Return [x, y] of the center of cell containing provided text 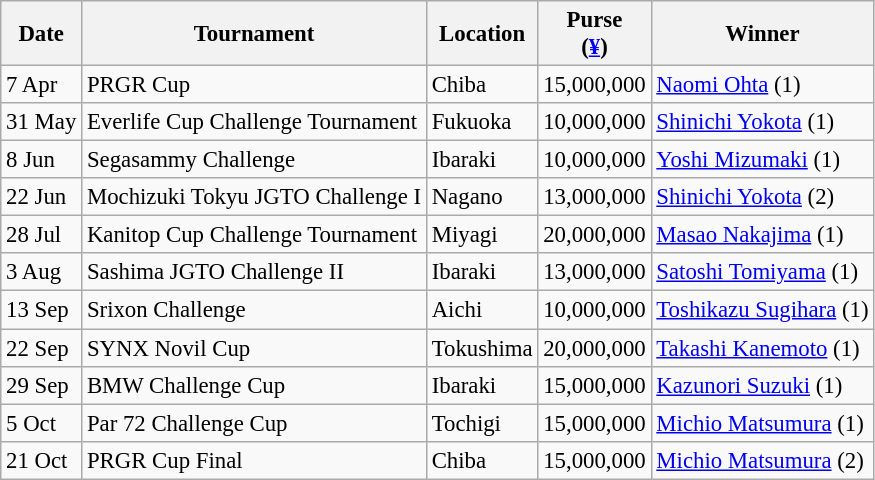
Yoshi Mizumaki (1) [762, 160]
Aichi [482, 310]
Kanitop Cup Challenge Tournament [254, 235]
Naomi Ohta (1) [762, 85]
Tournament [254, 34]
Michio Matsumura (1) [762, 423]
Segasammy Challenge [254, 160]
7 Apr [42, 85]
Everlife Cup Challenge Tournament [254, 122]
Fukuoka [482, 122]
Location [482, 34]
13 Sep [42, 310]
Purse(¥) [594, 34]
Nagano [482, 197]
Shinichi Yokota (1) [762, 122]
Michio Matsumura (2) [762, 460]
29 Sep [42, 385]
21 Oct [42, 460]
Takashi Kanemoto (1) [762, 348]
Satoshi Tomiyama (1) [762, 273]
Date [42, 34]
8 Jun [42, 160]
Tochigi [482, 423]
Sashima JGTO Challenge II [254, 273]
Miyagi [482, 235]
28 Jul [42, 235]
Winner [762, 34]
BMW Challenge Cup [254, 385]
31 May [42, 122]
Mochizuki Tokyu JGTO Challenge I [254, 197]
5 Oct [42, 423]
Masao Nakajima (1) [762, 235]
Toshikazu Sugihara (1) [762, 310]
SYNX Novil Cup [254, 348]
22 Sep [42, 348]
Kazunori Suzuki (1) [762, 385]
PRGR Cup [254, 85]
3 Aug [42, 273]
Tokushima [482, 348]
22 Jun [42, 197]
PRGR Cup Final [254, 460]
Shinichi Yokota (2) [762, 197]
Srixon Challenge [254, 310]
Par 72 Challenge Cup [254, 423]
